Locate the cell with the specified text and output its (x, y) center coordinate. 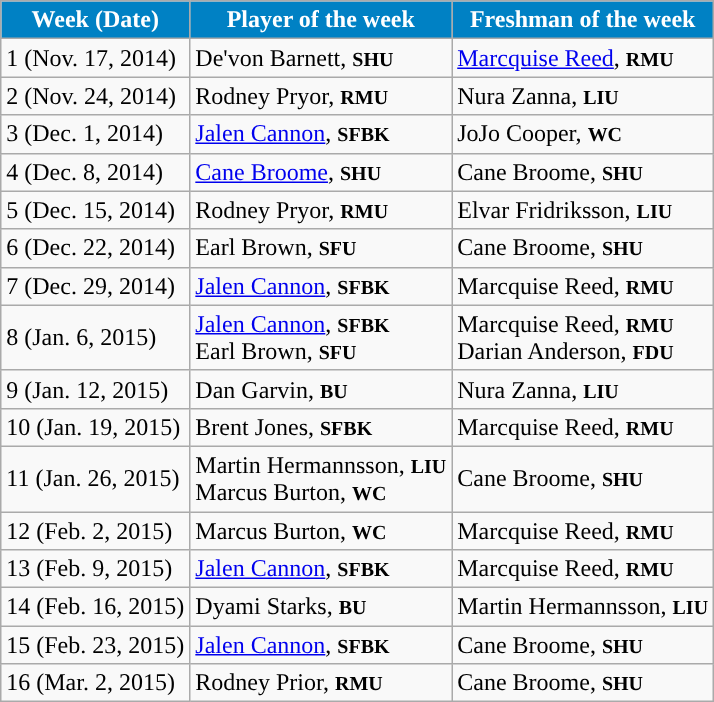
14 (Feb. 16, 2015) (96, 607)
7 (Dec. 29, 2014) (96, 286)
Earl Brown, SFU (321, 248)
JoJo Cooper, WC (583, 134)
6 (Dec. 22, 2014) (96, 248)
5 (Dec. 15, 2014) (96, 210)
Brent Jones, SFBK (321, 427)
9 (Jan. 12, 2015) (96, 389)
12 (Feb. 2, 2015) (96, 531)
Martin Hermannsson, LIU Marcus Burton, WC (321, 478)
13 (Feb. 9, 2015) (96, 569)
Week (Date) (96, 20)
De'von Barnett, SHU (321, 58)
15 (Feb. 23, 2015) (96, 645)
1 (Nov. 17, 2014) (96, 58)
8 (Jan. 6, 2015) (96, 338)
Jalen Cannon, SFBK Earl Brown, SFU (321, 338)
Freshman of the week (583, 20)
Player of the week (321, 20)
10 (Jan. 19, 2015) (96, 427)
4 (Dec. 8, 2014) (96, 172)
Dan Garvin, BU (321, 389)
Marcus Burton, WC (321, 531)
2 (Nov. 24, 2014) (96, 96)
Rodney Prior, RMU (321, 683)
Martin Hermannsson, LIU (583, 607)
Dyami Starks, BU (321, 607)
Elvar Fridriksson, LIU (583, 210)
Marcquise Reed, RMU Darian Anderson, FDU (583, 338)
16 (Mar. 2, 2015) (96, 683)
3 (Dec. 1, 2014) (96, 134)
11 (Jan. 26, 2015) (96, 478)
